Extract the [X, Y] coordinate from the center of the cell holding the provided text.  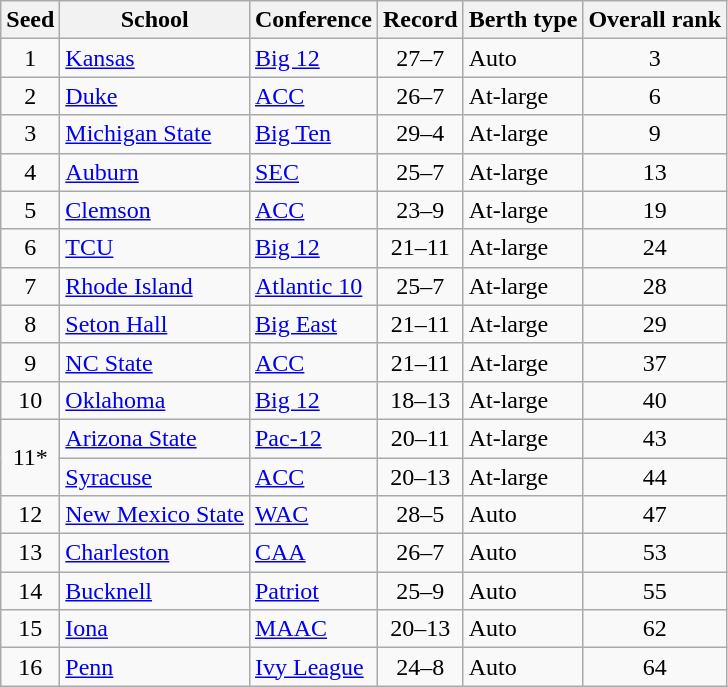
Arizona State [155, 438]
Overall rank [655, 20]
29 [655, 324]
11* [30, 457]
24 [655, 248]
7 [30, 286]
Pac-12 [313, 438]
Seton Hall [155, 324]
Kansas [155, 58]
Rhode Island [155, 286]
24–8 [420, 667]
Michigan State [155, 134]
2 [30, 96]
10 [30, 400]
Big Ten [313, 134]
64 [655, 667]
1 [30, 58]
8 [30, 324]
Syracuse [155, 477]
62 [655, 629]
15 [30, 629]
Conference [313, 20]
27–7 [420, 58]
CAA [313, 553]
16 [30, 667]
37 [655, 362]
Duke [155, 96]
Berth type [523, 20]
Ivy League [313, 667]
TCU [155, 248]
14 [30, 591]
Atlantic 10 [313, 286]
Penn [155, 667]
44 [655, 477]
Seed [30, 20]
25–9 [420, 591]
Bucknell [155, 591]
53 [655, 553]
Record [420, 20]
23–9 [420, 210]
12 [30, 515]
28–5 [420, 515]
5 [30, 210]
Oklahoma [155, 400]
4 [30, 172]
29–4 [420, 134]
20–11 [420, 438]
SEC [313, 172]
43 [655, 438]
40 [655, 400]
Charleston [155, 553]
Patriot [313, 591]
28 [655, 286]
47 [655, 515]
Iona [155, 629]
Big East [313, 324]
55 [655, 591]
NC State [155, 362]
Auburn [155, 172]
18–13 [420, 400]
Clemson [155, 210]
School [155, 20]
New Mexico State [155, 515]
19 [655, 210]
WAC [313, 515]
MAAC [313, 629]
